From the cell containing the given text, extract its center point as [X, Y] coordinate. 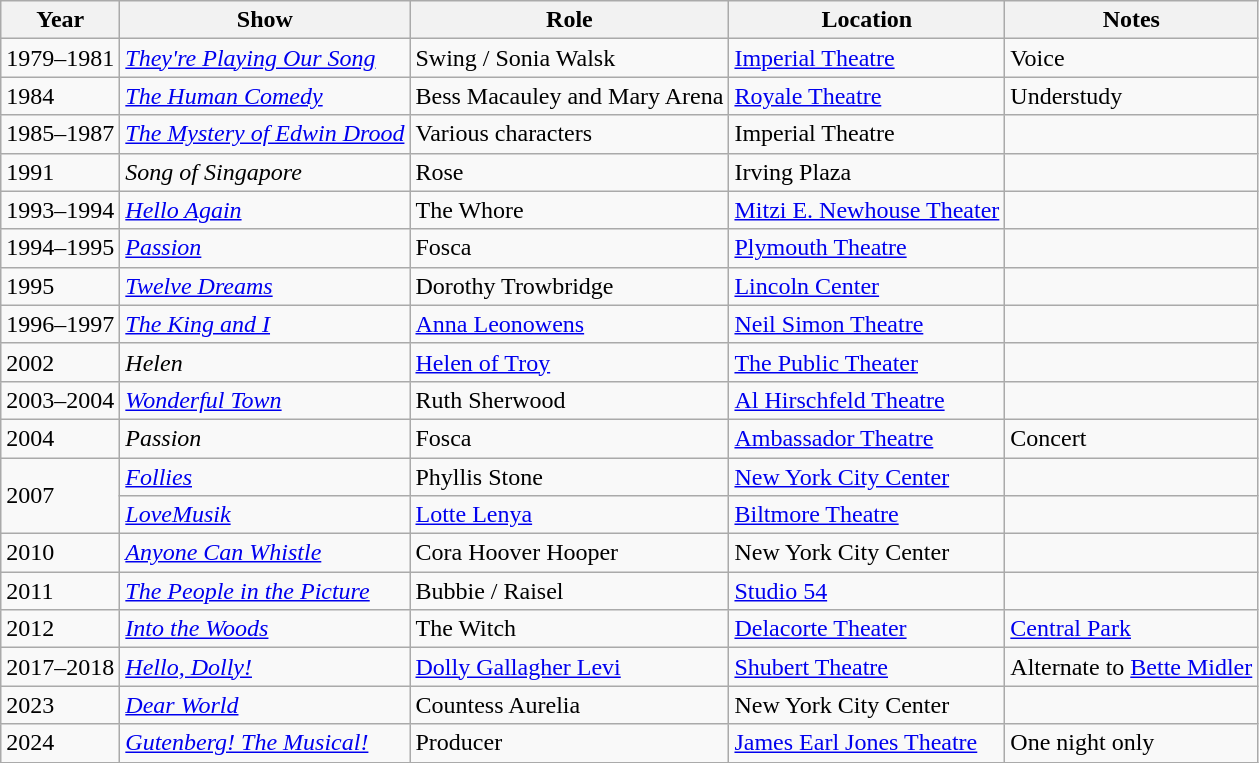
The Public Theater [867, 362]
Phyllis Stone [570, 477]
Plymouth Theatre [867, 248]
Into the Woods [265, 629]
1991 [60, 172]
Voice [1132, 58]
1993–1994 [60, 210]
Royale Theatre [867, 96]
Lincoln Center [867, 286]
Countess Aurelia [570, 705]
1994–1995 [60, 248]
Central Park [1132, 629]
Producer [570, 743]
2004 [60, 438]
Dear World [265, 705]
1984 [60, 96]
LoveMusik [265, 515]
Shubert Theatre [867, 667]
2023 [60, 705]
Biltmore Theatre [867, 515]
James Earl Jones Theatre [867, 743]
Hello, Dolly! [265, 667]
Dolly Gallagher Levi [570, 667]
Wonderful Town [265, 400]
Cora Hoover Hooper [570, 553]
1995 [60, 286]
2017–2018 [60, 667]
1996–1997 [60, 324]
Concert [1132, 438]
Song of Singapore [265, 172]
The Whore [570, 210]
One night only [1132, 743]
Swing / Sonia Walsk [570, 58]
Dorothy Trowbridge [570, 286]
2012 [60, 629]
Notes [1132, 20]
Ambassador Theatre [867, 438]
Gutenberg! The Musical! [265, 743]
2002 [60, 362]
Ruth Sherwood [570, 400]
Anna Leonowens [570, 324]
The Mystery of Edwin Drood [265, 134]
Lotte Lenya [570, 515]
2007 [60, 496]
2010 [60, 553]
Show [265, 20]
Helen of Troy [570, 362]
2024 [60, 743]
Hello Again [265, 210]
Neil Simon Theatre [867, 324]
Al Hirschfeld Theatre [867, 400]
Follies [265, 477]
They're Playing Our Song [265, 58]
The King and I [265, 324]
Understudy [1132, 96]
Irving Plaza [867, 172]
2003–2004 [60, 400]
Studio 54 [867, 591]
Role [570, 20]
The Human Comedy [265, 96]
The Witch [570, 629]
Twelve Dreams [265, 286]
Rose [570, 172]
Delacorte Theater [867, 629]
Alternate to Bette Midler [1132, 667]
Location [867, 20]
1979–1981 [60, 58]
Anyone Can Whistle [265, 553]
Year [60, 20]
1985–1987 [60, 134]
Mitzi E. Newhouse Theater [867, 210]
Helen [265, 362]
Various characters [570, 134]
2011 [60, 591]
The People in the Picture [265, 591]
Bess Macauley and Mary Arena [570, 96]
Bubbie / Raisel [570, 591]
